Identify which cell holds the provided text, then report its (X, Y) central coordinate. 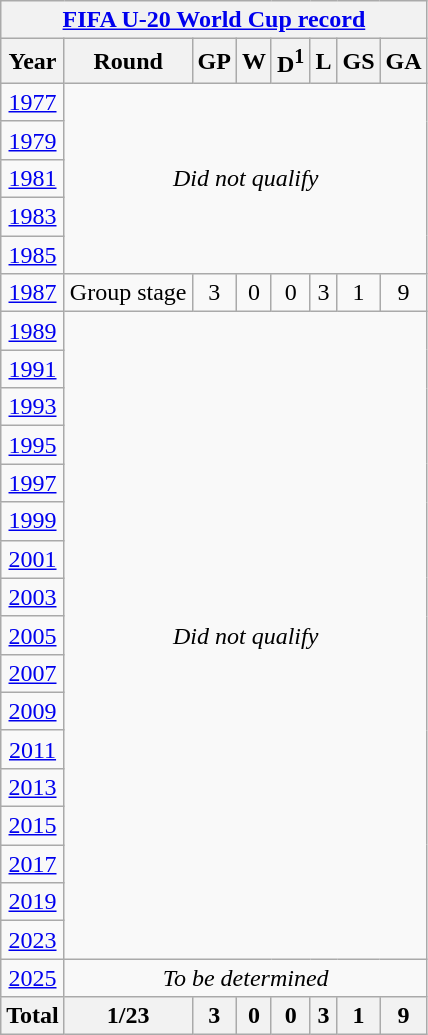
2025 (33, 978)
FIFA U-20 World Cup record (214, 20)
2019 (33, 902)
1981 (33, 178)
1983 (33, 217)
1/23 (128, 1016)
GP (214, 62)
1985 (33, 255)
Year (33, 62)
1987 (33, 293)
1997 (33, 483)
Group stage (128, 293)
L (324, 62)
2011 (33, 749)
GS (358, 62)
1995 (33, 445)
To be determined (246, 978)
2001 (33, 559)
2003 (33, 597)
1991 (33, 369)
2005 (33, 635)
1989 (33, 331)
Total (33, 1016)
Round (128, 62)
1993 (33, 407)
D1 (290, 62)
1979 (33, 140)
2009 (33, 711)
2007 (33, 673)
2023 (33, 940)
1977 (33, 102)
1999 (33, 521)
GA (404, 62)
2017 (33, 864)
W (254, 62)
2013 (33, 787)
2015 (33, 826)
